Extract the (x, y) coordinate from the center of the cell holding the provided text.  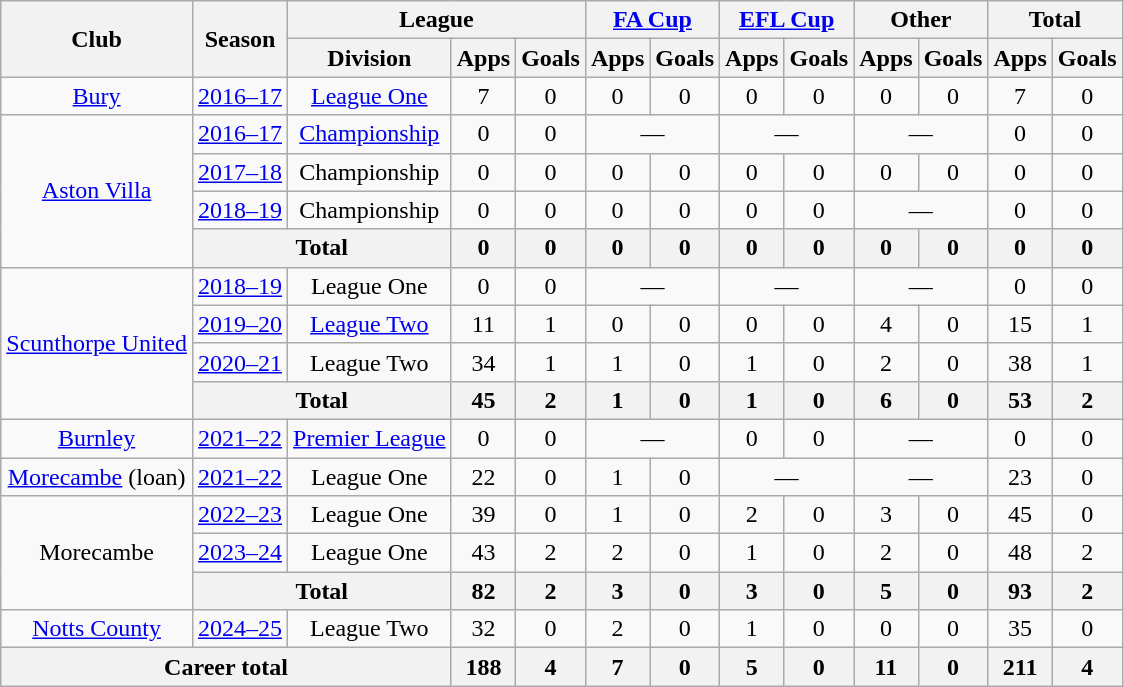
35 (1020, 629)
82 (483, 591)
22 (483, 477)
Morecambe (loan) (97, 477)
Burnley (97, 438)
38 (1020, 362)
2024–25 (240, 629)
Season (240, 39)
39 (483, 515)
188 (483, 667)
FA Cup (652, 20)
2020–21 (240, 362)
2019–20 (240, 324)
Notts County (97, 629)
Other (921, 20)
2017–18 (240, 172)
Scunthorpe United (97, 343)
EFL Cup (787, 20)
43 (483, 553)
Bury (97, 96)
Club (97, 39)
Career total (226, 667)
93 (1020, 591)
15 (1020, 324)
34 (483, 362)
League (437, 20)
Aston Villa (97, 191)
6 (886, 400)
Morecambe (97, 553)
48 (1020, 553)
2023–24 (240, 553)
211 (1020, 667)
Premier League (370, 438)
Division (370, 58)
23 (1020, 477)
32 (483, 629)
2022–23 (240, 515)
53 (1020, 400)
